Scan for the cell matching the given text and deliver its (X, Y) coordinate at center. 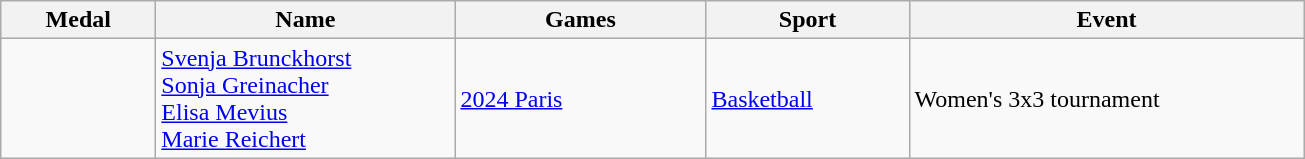
Name (306, 20)
Event (1106, 20)
Svenja BrunckhorstSonja GreinacherElisa MeviusMarie Reichert (306, 98)
Sport (808, 20)
Women's 3x3 tournament (1106, 98)
Medal (78, 20)
Games (580, 20)
2024 Paris (580, 98)
Basketball (808, 98)
